Scan for the cell matching the given text and deliver its (X, Y) coordinate at center. 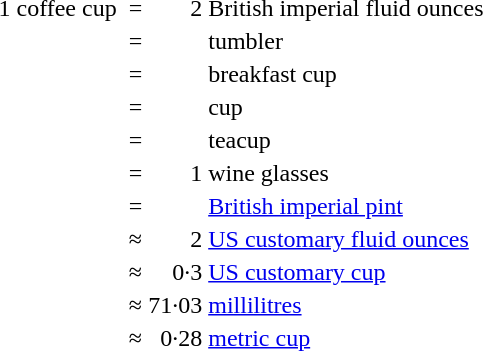
71·03 (176, 305)
0·3 (176, 272)
2 (176, 239)
1 (176, 173)
